Provide the (x, y) coordinate of the cell's center where the given text is located.  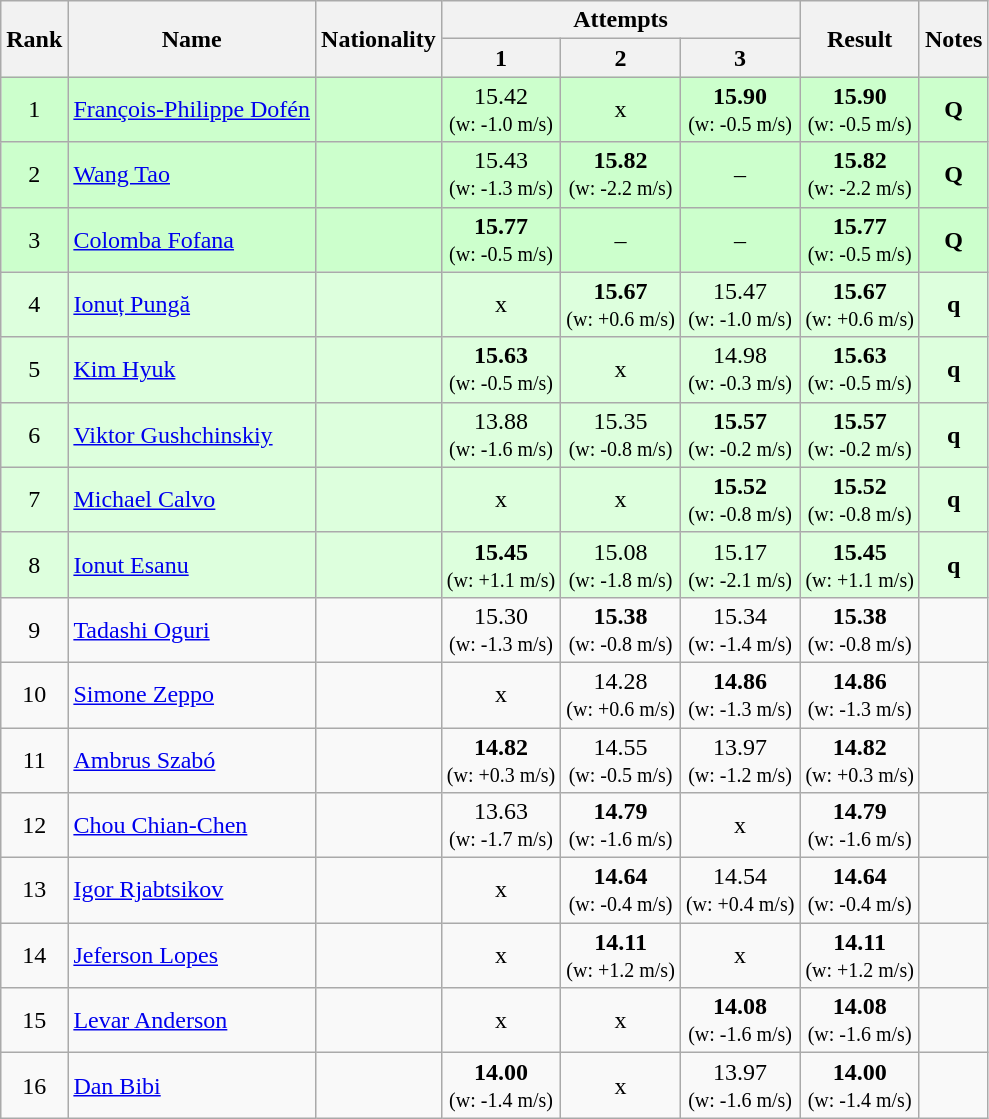
14.08 (w: -1.6 m/s) (860, 1020)
14.08(w: -1.6 m/s) (740, 1020)
Colomba Fofana (192, 240)
15.52 (w: -0.8 m/s) (860, 500)
14.79 (w: -1.6 m/s) (860, 826)
14.55(w: -0.5 m/s) (621, 760)
15.63 (w: -0.5 m/s) (860, 370)
14 (34, 956)
15.67(w: +0.6 m/s) (621, 304)
6 (34, 434)
Chou Chian-Chen (192, 826)
15.08(w: -1.8 m/s) (621, 564)
Attempts (620, 20)
14.64 (w: -0.4 m/s) (860, 890)
9 (34, 630)
Jeferson Lopes (192, 956)
14.86(w: -1.3 m/s) (740, 694)
15.45(w: +1.1 m/s) (501, 564)
13 (34, 890)
15.43(w: -1.3 m/s) (501, 174)
Igor Rjabtsikov (192, 890)
4 (34, 304)
Ionut Esanu (192, 564)
Nationality (379, 39)
15.38(w: -0.8 m/s) (621, 630)
Wang Tao (192, 174)
15.42(w: -1.0 m/s) (501, 110)
Kim Hyuk (192, 370)
14.79(w: -1.6 m/s) (621, 826)
14.00(w: -1.4 m/s) (501, 1086)
14.54(w: +0.4 m/s) (740, 890)
15.57 (w: -0.2 m/s) (860, 434)
14.11(w: +1.2 m/s) (621, 956)
13.88(w: -1.6 m/s) (501, 434)
Viktor Gushchinskiy (192, 434)
14.28(w: +0.6 m/s) (621, 694)
15.52(w: -0.8 m/s) (740, 500)
14.86 (w: -1.3 m/s) (860, 694)
15.77(w: -0.5 m/s) (501, 240)
15.67 (w: +0.6 m/s) (860, 304)
15 (34, 1020)
10 (34, 694)
15.63(w: -0.5 m/s) (501, 370)
14.11 (w: +1.2 m/s) (860, 956)
15.77 (w: -0.5 m/s) (860, 240)
15.47(w: -1.0 m/s) (740, 304)
15.38 (w: -0.8 m/s) (860, 630)
8 (34, 564)
13.63(w: -1.7 m/s) (501, 826)
11 (34, 760)
12 (34, 826)
Result (860, 39)
15.17(w: -2.1 m/s) (740, 564)
Michael Calvo (192, 500)
15.34(w: -1.4 m/s) (740, 630)
Simone Zeppo (192, 694)
14.00 (w: -1.4 m/s) (860, 1086)
15.45 (w: +1.1 m/s) (860, 564)
Tadashi Oguri (192, 630)
Levar Anderson (192, 1020)
Name (192, 39)
15.82 (w: -2.2 m/s) (860, 174)
Notes (953, 39)
13.97(w: -1.6 m/s) (740, 1086)
14.82(w: +0.3 m/s) (501, 760)
5 (34, 370)
15.30(w: -1.3 m/s) (501, 630)
15.90 (w: -0.5 m/s) (860, 110)
14.64(w: -0.4 m/s) (621, 890)
14.82 (w: +0.3 m/s) (860, 760)
Ambrus Szabó (192, 760)
Dan Bibi (192, 1086)
Ionuț Pungă (192, 304)
15.90(w: -0.5 m/s) (740, 110)
Rank (34, 39)
13.97(w: -1.2 m/s) (740, 760)
François-Philippe Dofén (192, 110)
15.57(w: -0.2 m/s) (740, 434)
7 (34, 500)
15.82(w: -2.2 m/s) (621, 174)
16 (34, 1086)
15.35(w: -0.8 m/s) (621, 434)
14.98(w: -0.3 m/s) (740, 370)
